Locate the cell with the specified text and output its (x, y) center coordinate. 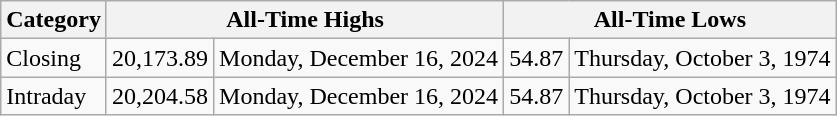
All-Time Highs (304, 20)
20,173.89 (160, 58)
Intraday (54, 96)
Closing (54, 58)
20,204.58 (160, 96)
Category (54, 20)
All-Time Lows (670, 20)
